Extract the [x, y] coordinate from the center of the cell holding the provided text.  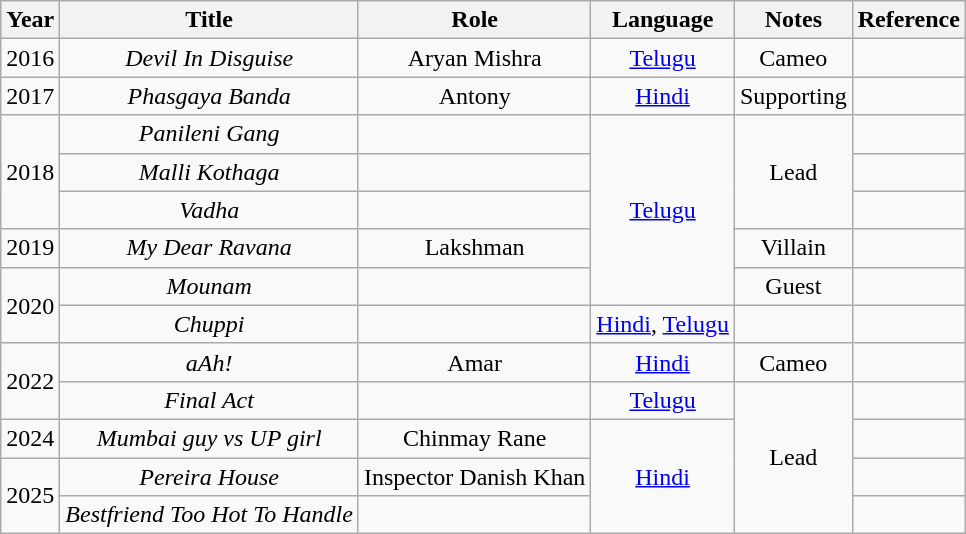
Villain [793, 248]
Year [30, 20]
Language [663, 20]
Mumbai guy vs UP girl [210, 438]
2017 [30, 96]
Aryan Mishra [474, 58]
Guest [793, 286]
Inspector Danish Khan [474, 477]
Antony [474, 96]
Notes [793, 20]
Vadha [210, 210]
Chinmay Rane [474, 438]
2020 [30, 305]
Hindi, Telugu [663, 324]
Role [474, 20]
Malli Kothaga [210, 172]
2025 [30, 496]
2022 [30, 381]
Lakshman [474, 248]
Panileni Gang [210, 134]
Reference [908, 20]
2024 [30, 438]
Pereira House [210, 477]
My Dear Ravana [210, 248]
Phasgaya Banda [210, 96]
2018 [30, 172]
Chuppi [210, 324]
aAh! [210, 362]
2019 [30, 248]
Amar [474, 362]
Title [210, 20]
Supporting [793, 96]
Mounam [210, 286]
Devil In Disguise [210, 58]
2016 [30, 58]
Bestfriend Too Hot To Handle [210, 515]
Final Act [210, 400]
